Determine the [X, Y] coordinate at the center of the cell enclosing the given text.  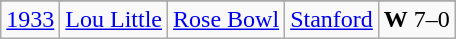
1933 [30, 20]
W 7–0 [416, 20]
Rose Bowl [226, 20]
Stanford [332, 20]
Lou Little [114, 20]
